From the cell containing the given text, extract its center point as (x, y) coordinate. 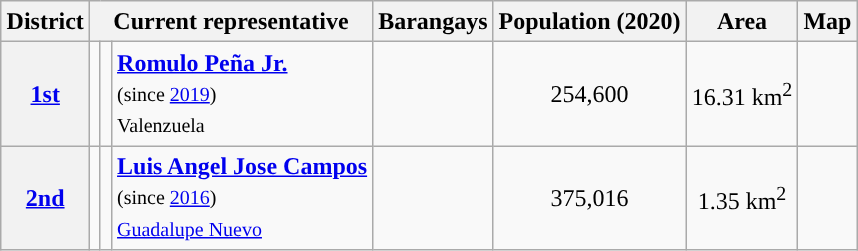
1st (45, 94)
1.35 km2 (742, 198)
Luis Angel Jose Campos(since 2016)Guadalupe Nuevo (242, 198)
2nd (45, 198)
Current representative (230, 22)
Population (2020) (590, 22)
Map (828, 22)
District (45, 22)
375,016 (590, 198)
Barangays (433, 22)
254,600 (590, 94)
Romulo Peña Jr.(since 2019)Valenzuela (242, 94)
Area (742, 22)
16.31 km2 (742, 94)
